Find where the given text appears and provide that cell's center as [x, y] coordinate. 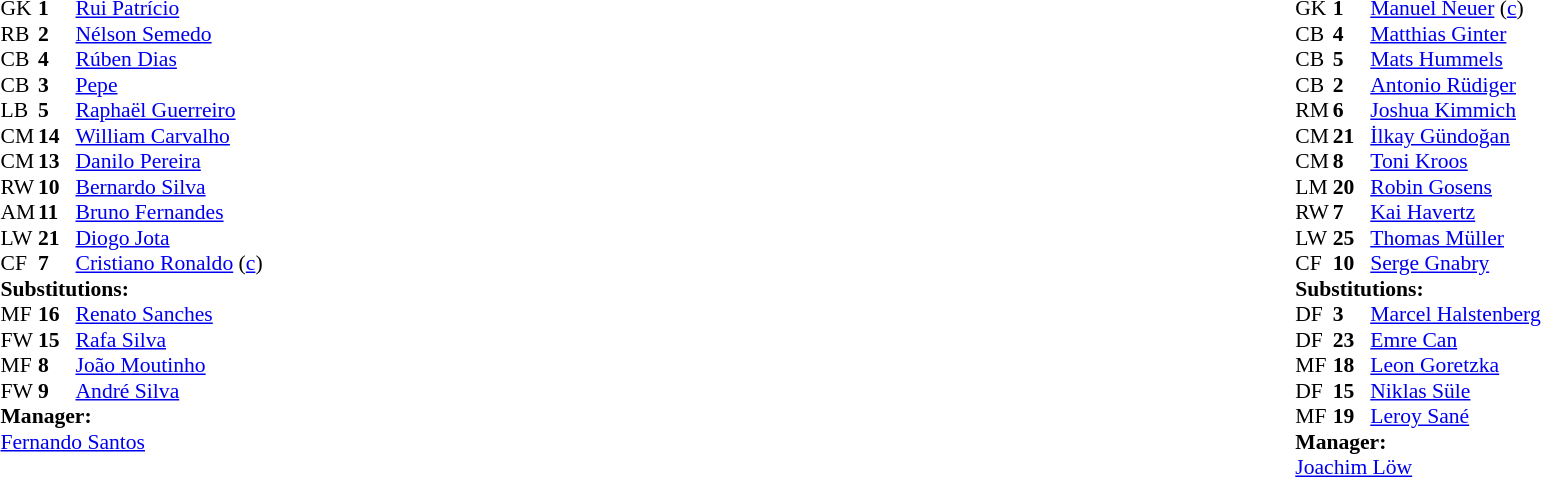
RM [1314, 111]
Emre Can [1455, 340]
Matthias Ginter [1455, 34]
Robin Gosens [1455, 187]
6 [1352, 111]
Joshua Kimmich [1455, 111]
Pepe [170, 85]
Fernando Santos [131, 442]
Cristiano Ronaldo (c) [170, 263]
Leroy Sané [1455, 417]
Serge Gnabry [1455, 263]
Marcel Halstenberg [1455, 315]
Renato Sanches [170, 315]
Mats Hummels [1455, 59]
20 [1352, 187]
19 [1352, 417]
İlkay Gündoğan [1455, 136]
16 [57, 315]
Toni Kroos [1455, 161]
9 [57, 391]
23 [1352, 340]
LM [1314, 187]
Nélson Semedo [170, 34]
14 [57, 136]
Bruno Fernandes [170, 213]
RB [19, 34]
Kai Havertz [1455, 213]
AM [19, 213]
18 [1352, 365]
11 [57, 213]
João Moutinho [170, 365]
Raphaël Guerreiro [170, 111]
13 [57, 161]
Niklas Süle [1455, 391]
Leon Goretzka [1455, 365]
LB [19, 111]
Rafa Silva [170, 340]
Diogo Jota [170, 238]
Danilo Pereira [170, 161]
William Carvalho [170, 136]
André Silva [170, 391]
Rúben Dias [170, 59]
Bernardo Silva [170, 187]
25 [1352, 238]
Antonio Rüdiger [1455, 85]
Thomas Müller [1455, 238]
